Extract the (x, y) coordinate from the center of the cell holding the provided text.  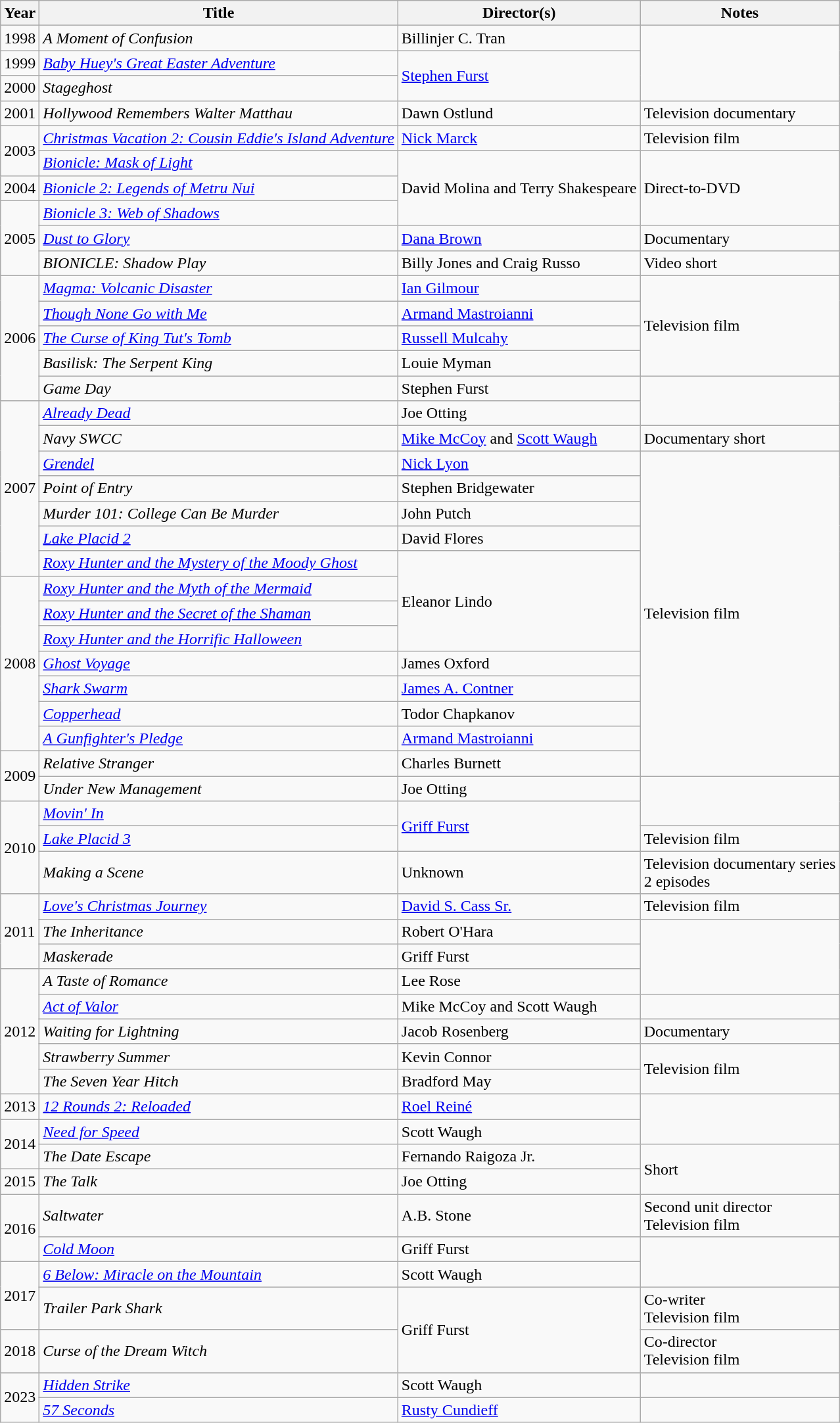
Documentary short (740, 438)
The Inheritance (219, 931)
Charles Burnett (519, 764)
2009 (20, 776)
Ghost Voyage (219, 663)
12 Rounds 2: Reloaded (219, 1106)
Magma: Volcanic Disaster (219, 288)
Stephen Bridgewater (519, 488)
2015 (20, 1182)
Basilisk: The Serpent King (219, 363)
Eleanor Lindo (519, 601)
BIONICLE: Shadow Play (219, 263)
Love's Christmas Journey (219, 906)
Strawberry Summer (219, 1056)
2005 (20, 238)
Already Dead (219, 413)
Co-writerTelevision film (740, 1308)
57 Seconds (219, 1410)
Need for Speed (219, 1131)
Notes (740, 13)
A Taste of Romance (219, 981)
Dawn Ostlund (519, 113)
Bionicle 3: Web of Shadows (219, 213)
James A. Contner (519, 688)
2001 (20, 113)
Christmas Vacation 2: Cousin Eddie's Island Adventure (219, 138)
Waiting for Lightning (219, 1031)
Act of Valor (219, 1006)
Lake Placid 3 (219, 839)
2000 (20, 88)
Billinjer C. Tran (519, 38)
John Putch (519, 513)
Year (20, 13)
Curse of the Dream Witch (219, 1351)
Roel Reiné (519, 1106)
Nick Lyon (519, 463)
Navy SWCC (219, 438)
Kevin Connor (519, 1056)
Cold Moon (219, 1249)
The Date Escape (219, 1157)
Unknown (519, 873)
Bionicle 2: Legends of Metru Nui (219, 188)
A Moment of Confusion (219, 38)
Dana Brown (519, 238)
Lake Placid 2 (219, 538)
Murder 101: College Can Be Murder (219, 513)
Relative Stranger (219, 764)
Second unit directorTelevision film (740, 1216)
2023 (20, 1397)
2007 (20, 488)
Game Day (219, 388)
Though None Go with Me (219, 314)
Trailer Park Shark (219, 1308)
Co-directorTelevision film (740, 1351)
Louie Myman (519, 363)
1998 (20, 38)
Bradford May (519, 1081)
Fernando Raigoza Jr. (519, 1157)
Dust to Glory (219, 238)
James Oxford (519, 663)
Jacob Rosenberg (519, 1031)
A.B. Stone (519, 1216)
2006 (20, 338)
Saltwater (219, 1216)
Robert O'Hara (519, 931)
Short (740, 1169)
Television documentary (740, 113)
The Curse of King Tut's Tomb (219, 338)
A Gunfighter's Pledge (219, 739)
Title (219, 13)
Grendel (219, 463)
The Seven Year Hitch (219, 1081)
Shark Swarm (219, 688)
Direct-to-DVD (740, 188)
2012 (20, 1031)
Television documentary series2 episodes (740, 873)
Russell Mulcahy (519, 338)
Billy Jones and Craig Russo (519, 263)
2008 (20, 663)
2004 (20, 188)
Maskerade (219, 956)
Roxy Hunter and the Mystery of the Moody Ghost (219, 563)
Under New Management (219, 789)
Nick Marck (519, 138)
2017 (20, 1296)
6 Below: Miracle on the Mountain (219, 1274)
2003 (20, 151)
Director(s) (519, 13)
Bionicle: Mask of Light (219, 163)
2013 (20, 1106)
2018 (20, 1351)
Hollywood Remembers Walter Matthau (219, 113)
The Talk (219, 1182)
Making a Scene (219, 873)
David S. Cass Sr. (519, 906)
Roxy Hunter and the Myth of the Mermaid (219, 588)
Copperhead (219, 713)
Roxy Hunter and the Horrific Halloween (219, 638)
Lee Rose (519, 981)
Video short (740, 263)
Baby Huey's Great Easter Adventure (219, 63)
Point of Entry (219, 488)
Todor Chapkanov (519, 713)
Stageghost (219, 88)
2011 (20, 931)
David Flores (519, 538)
2010 (20, 848)
Roxy Hunter and the Secret of the Shaman (219, 613)
David Molina and Terry Shakespeare (519, 188)
Movin' In (219, 814)
Ian Gilmour (519, 288)
Rusty Cundieff (519, 1410)
1999 (20, 63)
2016 (20, 1228)
Hidden Strike (219, 1385)
2014 (20, 1144)
